Pinpoint the cell where the given text exists, returning its (X, Y) midpoint coordinate. 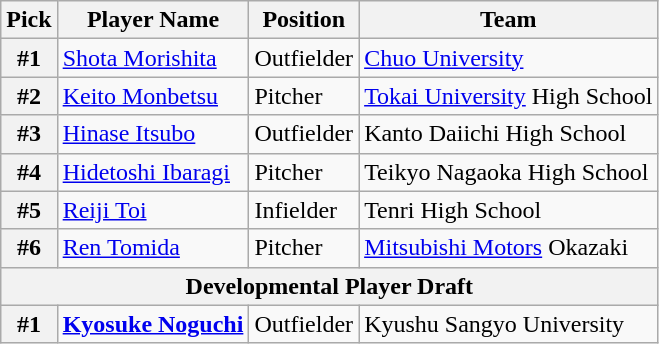
Position (304, 20)
Kanto Daiichi High School (508, 134)
Tenri High School (508, 210)
Reiji Toi (153, 210)
#2 (29, 96)
#4 (29, 172)
Pick (29, 20)
#5 (29, 210)
Mitsubishi Motors Okazaki (508, 248)
Team (508, 20)
Shota Morishita (153, 58)
Hinase Itsubo (153, 134)
Keito Monbetsu (153, 96)
#6 (29, 248)
Ren Tomida (153, 248)
Tokai University High School (508, 96)
Kyosuke Noguchi (153, 324)
Infielder (304, 210)
Chuo University (508, 58)
Kyushu Sangyo University (508, 324)
Teikyo Nagaoka High School (508, 172)
Player Name (153, 20)
Developmental Player Draft (330, 286)
Hidetoshi Ibaragi (153, 172)
#3 (29, 134)
